Determine the (x, y) coordinate at the center of the cell enclosing the given text.  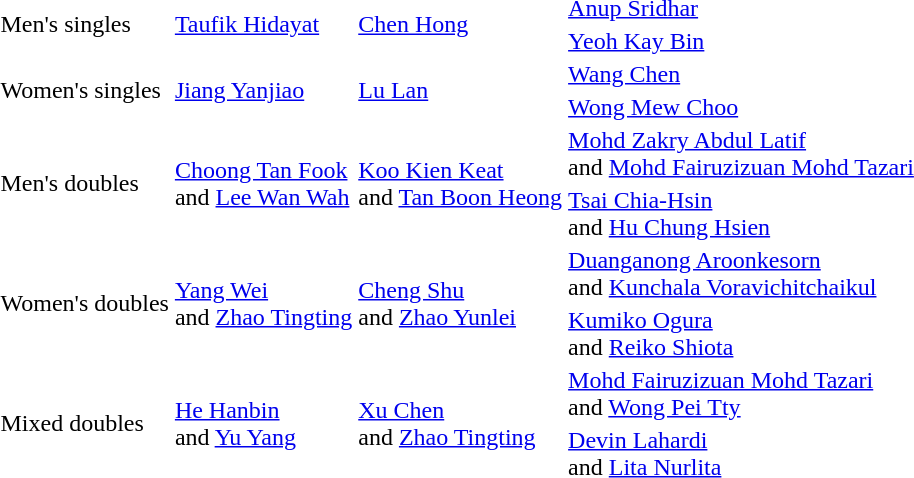
Jiang Yanjiao (263, 90)
Cheng Shuand Zhao Yunlei (460, 304)
Yang Weiand Zhao Tingting (263, 304)
Lu Lan (460, 90)
Koo Kien Keatand Tan Boon Heong (460, 184)
Choong Tan Fookand Lee Wan Wah (263, 184)
